Provide the [x, y] coordinate of the cell's center where the given text is located.  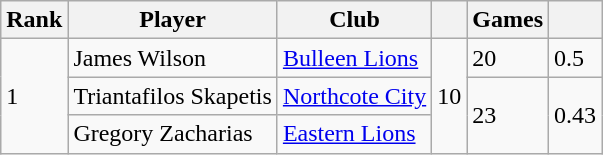
23 [508, 115]
Triantafilos Skapetis [173, 96]
20 [508, 58]
10 [450, 96]
0.5 [576, 58]
Northcote City [354, 96]
Rank [34, 20]
Club [354, 20]
Bulleen Lions [354, 58]
Gregory Zacharias [173, 134]
0.43 [576, 115]
1 [34, 96]
James Wilson [173, 58]
Player [173, 20]
Eastern Lions [354, 134]
Games [508, 20]
